Detect which cell encompasses the target text, then output its [X, Y] center coordinate. 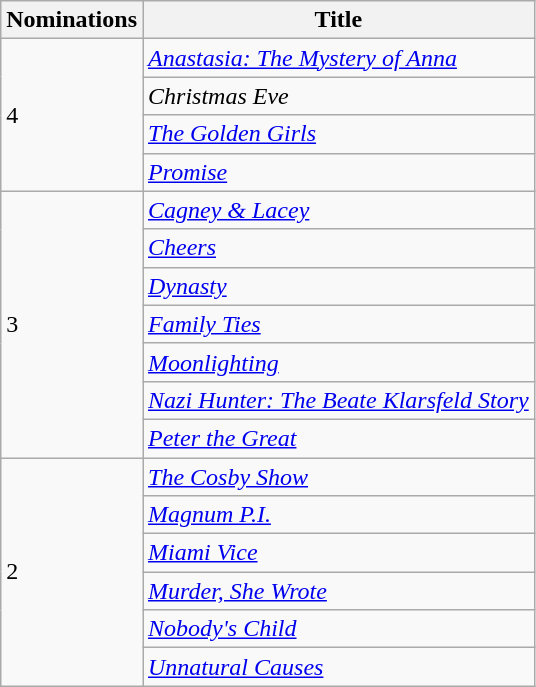
Magnum P.I. [338, 515]
Family Ties [338, 324]
3 [72, 324]
Christmas Eve [338, 96]
The Golden Girls [338, 134]
Cheers [338, 248]
Dynasty [338, 286]
Nobody's Child [338, 629]
2 [72, 572]
Title [338, 20]
Promise [338, 172]
4 [72, 115]
Peter the Great [338, 438]
Moonlighting [338, 362]
Miami Vice [338, 553]
Cagney & Lacey [338, 210]
Unnatural Causes [338, 667]
The Cosby Show [338, 477]
Murder, She Wrote [338, 591]
Nazi Hunter: The Beate Klarsfeld Story [338, 400]
Anastasia: The Mystery of Anna [338, 58]
Nominations [72, 20]
